Detect which cell encompasses the target text, then output its (X, Y) center coordinate. 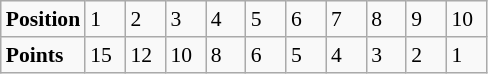
Position (43, 19)
15 (105, 55)
9 (426, 19)
7 (346, 19)
12 (145, 55)
Points (43, 55)
